Return (x, y) of the center of cell containing provided text 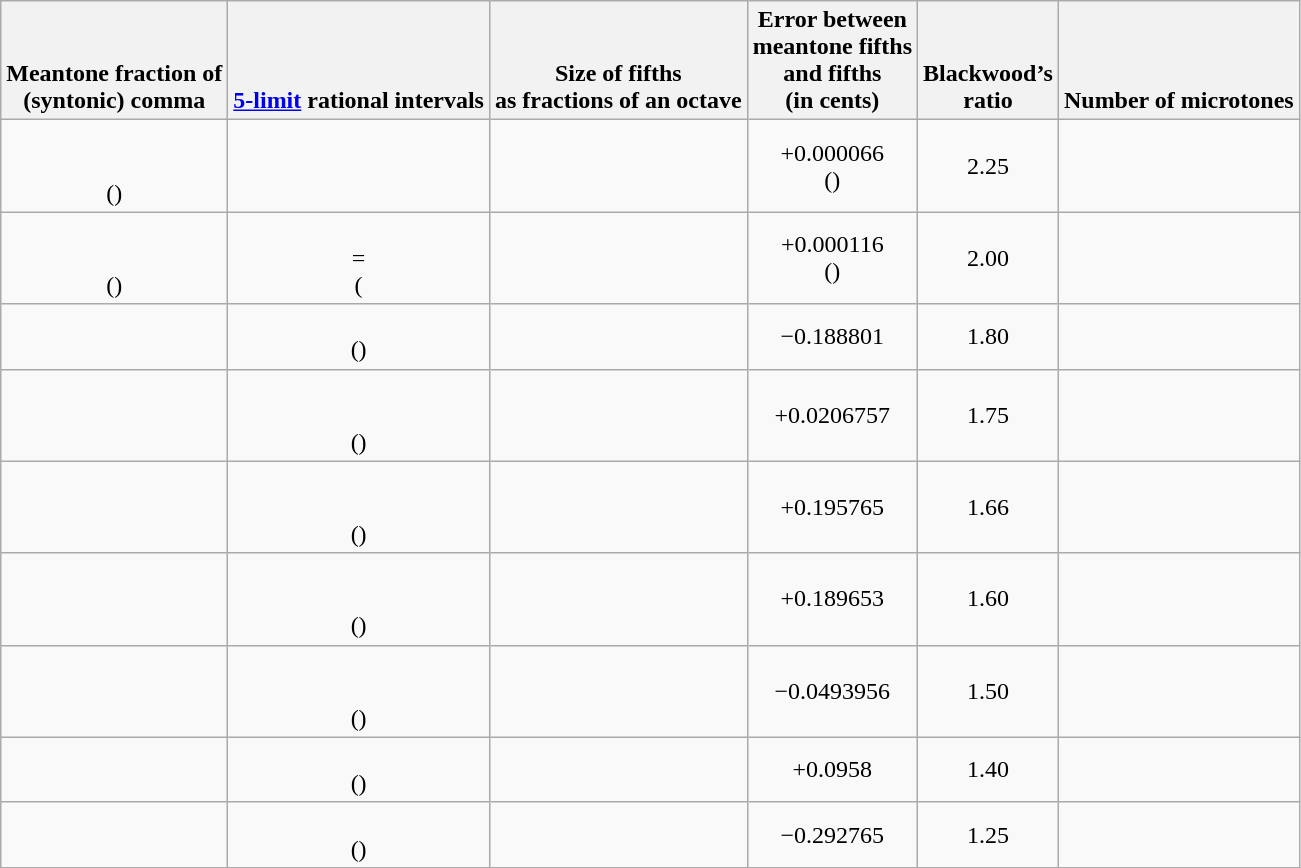
=( (359, 258)
1.50 (988, 691)
2.00 (988, 258)
1.80 (988, 336)
−0.188801 (832, 336)
+0.0206757 (832, 415)
Error between meantone fifths and fifths (in cents) (832, 60)
1.66 (988, 507)
Meantone fraction of (syntonic) comma (114, 60)
+0.000066() (832, 166)
Size of fifths as fractions of an octave (618, 60)
+0.0958 (832, 770)
+0.000116() (832, 258)
Number of microtones (1178, 60)
+0.195765 (832, 507)
1.75 (988, 415)
−0.292765 (832, 834)
Blackwood’sratio (988, 60)
1.40 (988, 770)
2.25 (988, 166)
1.60 (988, 599)
5-limit rational intervals (359, 60)
1.25 (988, 834)
+0.189653 (832, 599)
−0.0493956 (832, 691)
